Extract the [x, y] coordinate from the center of the cell holding the provided text.  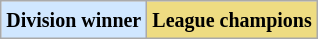
Division winner [74, 20]
League champions [232, 20]
